Pinpoint the cell where the given text exists, returning its [X, Y] midpoint coordinate. 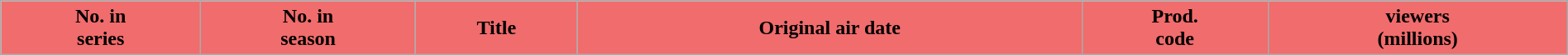
Prod.code [1174, 28]
Original air date [829, 28]
viewers(millions) [1417, 28]
No. inseason [308, 28]
Title [496, 28]
No. inseries [101, 28]
